Extract the [X, Y] coordinate from the center of the cell holding the provided text.  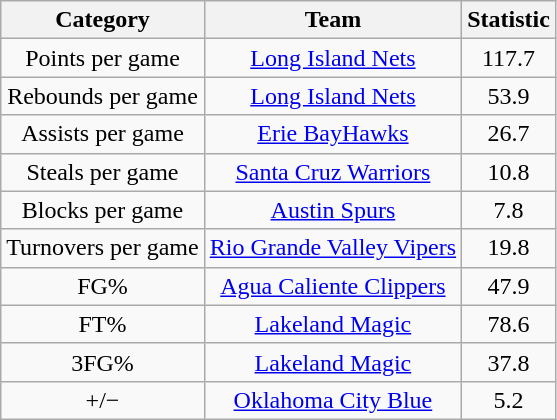
Oklahoma City Blue [332, 400]
FT% [102, 324]
Category [102, 20]
19.8 [509, 248]
Agua Caliente Clippers [332, 286]
3FG% [102, 362]
Statistic [509, 20]
78.6 [509, 324]
10.8 [509, 172]
117.7 [509, 58]
FG% [102, 286]
Blocks per game [102, 210]
+/− [102, 400]
26.7 [509, 134]
53.9 [509, 96]
Rio Grande Valley Vipers [332, 248]
Team [332, 20]
Rebounds per game [102, 96]
Points per game [102, 58]
Austin Spurs [332, 210]
37.8 [509, 362]
7.8 [509, 210]
5.2 [509, 400]
Santa Cruz Warriors [332, 172]
Assists per game [102, 134]
Steals per game [102, 172]
47.9 [509, 286]
Erie BayHawks [332, 134]
Turnovers per game [102, 248]
